Scan for the cell matching the given text and deliver its (x, y) coordinate at center. 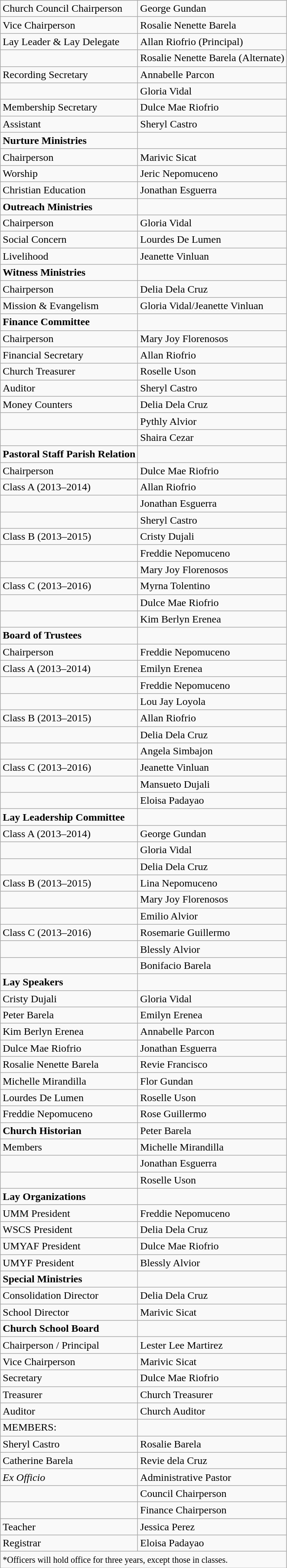
Revie dela Cruz (212, 1460)
Recording Secretary (69, 75)
Teacher (69, 1526)
Money Counters (69, 404)
Jeric Nepomuceno (212, 173)
UMM President (69, 1213)
Jessica Perez (212, 1526)
Allan Riofrio (Principal) (212, 42)
Flor Gundan (212, 1081)
Rose Guillermo (212, 1114)
Church Historian (69, 1131)
Social Concern (69, 240)
Bonifacio Barela (212, 965)
Secretary (69, 1378)
Consolidation Director (69, 1296)
Lay Leader & Lay Delegate (69, 42)
Lina Nepomuceno (212, 883)
Worship (69, 173)
Revie Francisco (212, 1065)
Mansueto Dujali (212, 784)
Livelihood (69, 256)
Chairperson / Principal (69, 1345)
Rosemarie Guillermo (212, 932)
Financial Secretary (69, 355)
Church Auditor (212, 1411)
Registrar (69, 1543)
Lay Speakers (69, 982)
UMYAF President (69, 1246)
Pythly Alvior (212, 421)
Rosalie Nenette Barela (Alternate) (212, 58)
School Director (69, 1312)
Treasurer (69, 1395)
Special Ministries (69, 1279)
Council Chairperson (212, 1493)
Membership Secretary (69, 108)
Finance Committee (69, 322)
Members (69, 1147)
Pastoral Staff Parish Relation (69, 454)
Nurture Ministries (69, 140)
Lou Jay Loyola (212, 701)
Administrative Pastor (212, 1477)
Christian Education (69, 190)
Board of Trustees (69, 636)
Catherine Barela (69, 1460)
Myrna Tolentino (212, 586)
Angela Simbajon (212, 751)
Gloria Vidal/Jeanette Vinluan (212, 306)
Church School Board (69, 1329)
Mission & Evangelism (69, 306)
Finance Chairperson (212, 1510)
Shaira Cezar (212, 437)
Rosalie Barela (212, 1444)
MEMBERS: (69, 1428)
Outreach Ministries (69, 207)
Lay Leadership Committee (69, 817)
*Officers will hold office for three years, except those in classes. (144, 1560)
Church Council Chairperson (69, 9)
Lester Lee Martirez (212, 1345)
Witness Ministries (69, 273)
Lay Organizations (69, 1196)
WSCS President (69, 1229)
Ex Officio (69, 1477)
UMYF President (69, 1263)
Emilio Alvior (212, 916)
Assistant (69, 124)
